Detect which cell encompasses the target text, then output its (x, y) center coordinate. 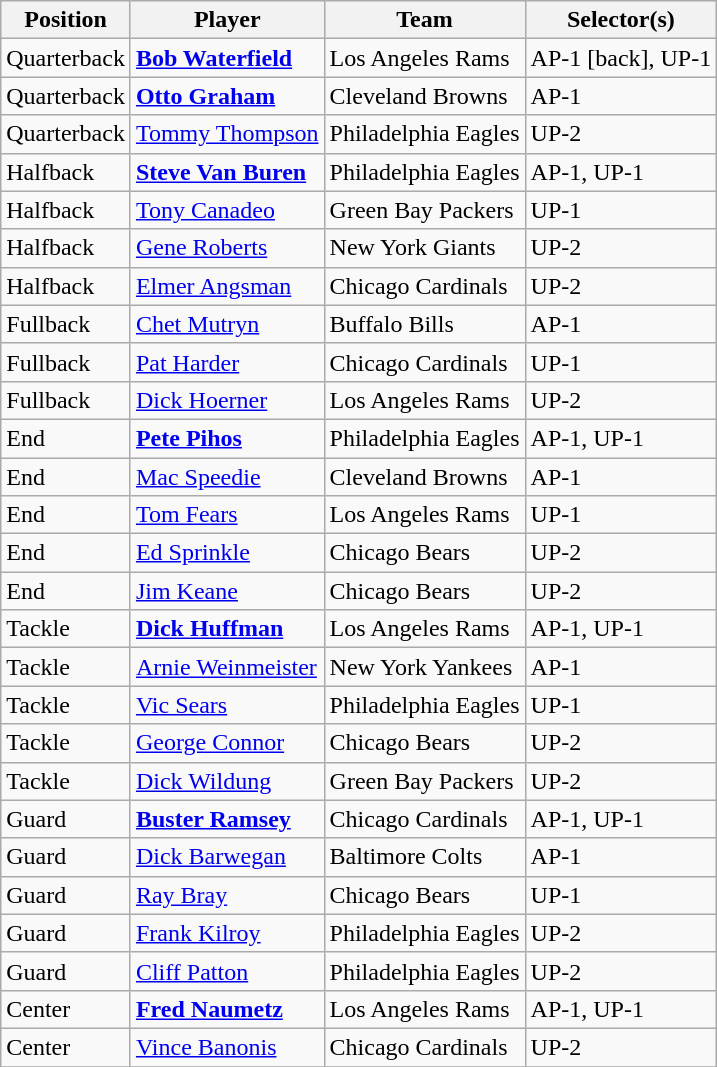
Elmer Angsman (227, 286)
Buffalo Bills (424, 324)
Tony Canadeo (227, 210)
Tom Fears (227, 515)
AP-1 [back], UP-1 (621, 58)
George Connor (227, 743)
Bob Waterfield (227, 58)
Baltimore Colts (424, 857)
Pat Harder (227, 362)
Chet Mutryn (227, 324)
Dick Barwegan (227, 857)
Arnie Weinmeister (227, 667)
Dick Huffman (227, 629)
Ed Sprinkle (227, 553)
Cliff Patton (227, 971)
Pete Pihos (227, 438)
Mac Speedie (227, 477)
New York Giants (424, 248)
Selector(s) (621, 20)
Tommy Thompson (227, 134)
Player (227, 20)
Jim Keane (227, 591)
Buster Ramsey (227, 819)
Frank Kilroy (227, 933)
Otto Graham (227, 96)
Position (66, 20)
Steve Van Buren (227, 172)
Dick Wildung (227, 781)
Dick Hoerner (227, 400)
Gene Roberts (227, 248)
Team (424, 20)
Fred Naumetz (227, 1009)
New York Yankees (424, 667)
Ray Bray (227, 895)
Vic Sears (227, 705)
Vince Banonis (227, 1047)
